From the cell containing the given text, extract its center point as (x, y) coordinate. 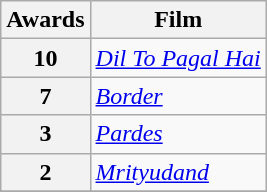
Awards (46, 20)
Mrityudand (178, 172)
Film (178, 20)
Dil To Pagal Hai (178, 58)
2 (46, 172)
Pardes (178, 134)
7 (46, 96)
3 (46, 134)
Border (178, 96)
10 (46, 58)
